Search for the cell housing the specified text and yield its (X, Y) center coordinate. 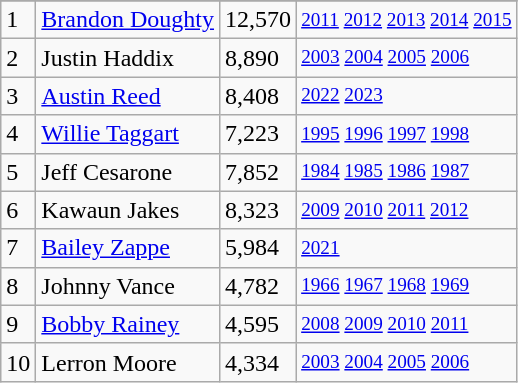
2009 2010 2011 2012 (407, 210)
Brandon Doughty (128, 20)
12,570 (258, 20)
4,334 (258, 362)
7,852 (258, 172)
8,890 (258, 58)
2008 2009 2010 2011 (407, 324)
1966 1967 1968 1969 (407, 286)
2021 (407, 248)
5 (18, 172)
1995 1996 1997 1998 (407, 134)
Johnny Vance (128, 286)
4,595 (258, 324)
8,408 (258, 96)
Justin Haddix (128, 58)
Jeff Cesarone (128, 172)
Lerron Moore (128, 362)
7,223 (258, 134)
Austin Reed (128, 96)
2022 2023 (407, 96)
4 (18, 134)
8 (18, 286)
3 (18, 96)
5,984 (258, 248)
Bailey Zappe (128, 248)
6 (18, 210)
1984 1985 1986 1987 (407, 172)
8,323 (258, 210)
2 (18, 58)
7 (18, 248)
1 (18, 20)
Kawaun Jakes (128, 210)
9 (18, 324)
4,782 (258, 286)
Bobby Rainey (128, 324)
2011 2012 2013 2014 2015 (407, 20)
Willie Taggart (128, 134)
10 (18, 362)
